Extract the (X, Y) coordinate from the center of the cell holding the provided text.  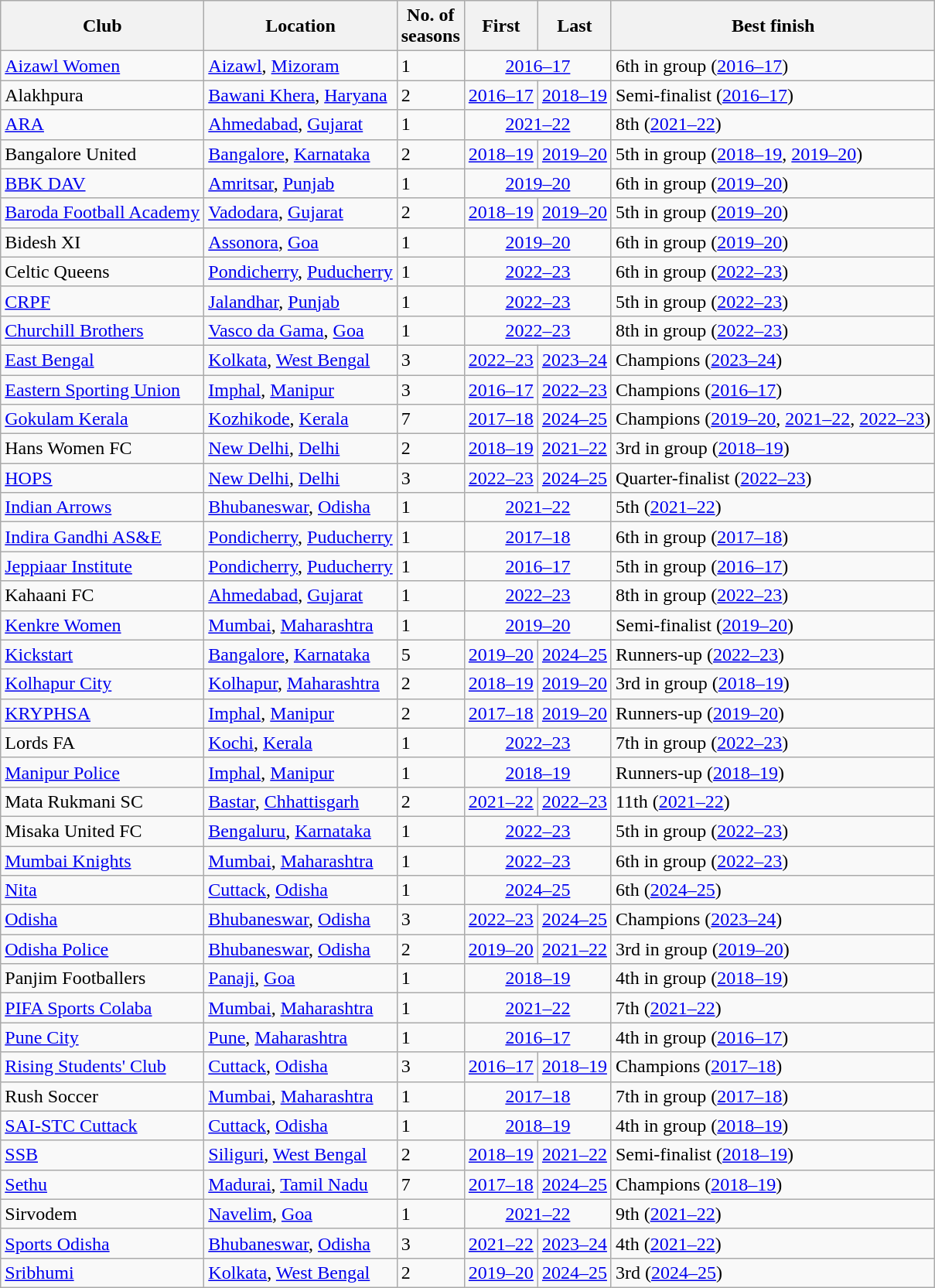
Misaka United FC (102, 831)
No. ofseasons (430, 26)
HOPS (102, 478)
Bidesh XI (102, 242)
Kickstart (102, 654)
4th (2021–22) (773, 1243)
Gokulam Kerala (102, 419)
Sirvodem (102, 1214)
Pune City (102, 1037)
East Bengal (102, 360)
3rd in group (2019–20) (773, 949)
Panjim Footballers (102, 979)
Sports Odisha (102, 1243)
Mata Rukmani SC (102, 801)
Churchill Brothers (102, 330)
Semi-finalist (2016–17) (773, 95)
5th (2021–22) (773, 507)
Navelim, Goa (300, 1214)
8th (2021–22) (773, 125)
Bawani Khera, Haryana (300, 95)
Panaji, Goa (300, 979)
6th in group (2017–18) (773, 537)
3rd (2024–25) (773, 1273)
Alakhpura (102, 95)
Madurai, Tamil Nadu (300, 1184)
5th in group (2019–20) (773, 213)
Assonora, Goa (300, 242)
Kozhikode, Kerala (300, 419)
5th in group (2016–17) (773, 566)
4th in group (2016–17) (773, 1037)
Odisha Police (102, 949)
Semi-finalist (2019–20) (773, 625)
Vasco da Gama, Goa (300, 330)
PIFA Sports Colaba (102, 1008)
Bastar, Chhattisgarh (300, 801)
Aizawl Women (102, 66)
Celtic Queens (102, 272)
Runners-up (2022–23) (773, 654)
Jalandhar, Punjab (300, 301)
Aizawl, Mizoram (300, 66)
Kochi, Kerala (300, 743)
Sethu (102, 1184)
Location (300, 26)
Champions (2017–18) (773, 1067)
Runners-up (2018–19) (773, 772)
BBK DAV (102, 183)
Bengaluru, Karnataka (300, 831)
Indira Gandhi AS&E (102, 537)
Kahaani FC (102, 596)
Sribhumi (102, 1273)
Kolhapur, Maharashtra (300, 684)
Hans Women FC (102, 449)
Jeppiaar Institute (102, 566)
Baroda Football Academy (102, 213)
Mumbai Knights (102, 861)
Pune, Maharashtra (300, 1037)
Indian Arrows (102, 507)
7th (2021–22) (773, 1008)
KRYPHSA (102, 713)
ARA (102, 125)
CRPF (102, 301)
6th in group (2016–17) (773, 66)
Rising Students' Club (102, 1067)
Runners-up (2019–20) (773, 713)
Kenkre Women (102, 625)
5 (430, 654)
Best finish (773, 26)
Nita (102, 890)
Lords FA (102, 743)
Semi-finalist (2018–19) (773, 1155)
Champions (2019–20, 2021–22, 2022–23) (773, 419)
Eastern Sporting Union (102, 389)
Quarter-finalist (2022–23) (773, 478)
Odisha (102, 920)
First (501, 26)
SSB (102, 1155)
Vadodara, Gujarat (300, 213)
5th in group (2018–19, 2019–20) (773, 154)
Last (574, 26)
SAI-STC Cuttack (102, 1126)
Bangalore United (102, 154)
6th (2024–25) (773, 890)
Amritsar, Punjab (300, 183)
Champions (2016–17) (773, 389)
Champions (2018–19) (773, 1184)
Siliguri, West Bengal (300, 1155)
Kolhapur City (102, 684)
Manipur Police (102, 772)
11th (2021–22) (773, 801)
9th (2021–22) (773, 1214)
7th in group (2017–18) (773, 1096)
7th in group (2022–23) (773, 743)
Rush Soccer (102, 1096)
Club (102, 26)
